Capture the cell that displays the provided text and extract its (X, Y) central coordinate. 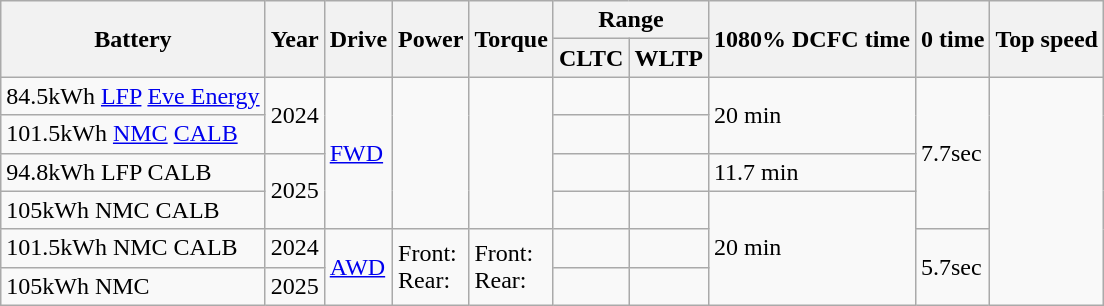
11.7 min (812, 172)
Torque (511, 39)
0 time (952, 39)
1080% DCFC time (812, 39)
Year (294, 39)
WLTP (669, 58)
Drive (358, 39)
Power (431, 39)
FWD (358, 153)
94.8kWh LFP CALB (133, 172)
Top speed (1047, 39)
5.7sec (952, 267)
CLTC (591, 58)
7.7sec (952, 153)
AWD (358, 267)
84.5kWh LFP Eve Energy (133, 96)
105kWh NMC CALB (133, 210)
Battery (133, 39)
105kWh NMC (133, 286)
Range (630, 20)
